Output the (X, Y) coordinate of the center of the cell containing the given text.  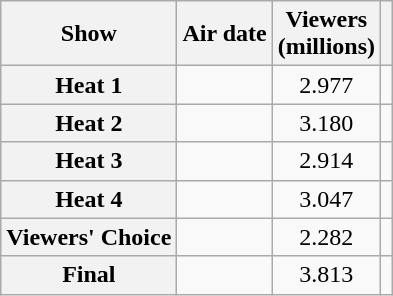
Viewers(millions) (326, 34)
Heat 4 (89, 199)
2.282 (326, 237)
Viewers' Choice (89, 237)
Show (89, 34)
Heat 2 (89, 123)
Heat 1 (89, 85)
Air date (224, 34)
2.914 (326, 161)
3.813 (326, 275)
2.977 (326, 85)
3.047 (326, 199)
Heat 3 (89, 161)
Final (89, 275)
3.180 (326, 123)
